Extract the (x, y) coordinate from the center of the cell holding the provided text.  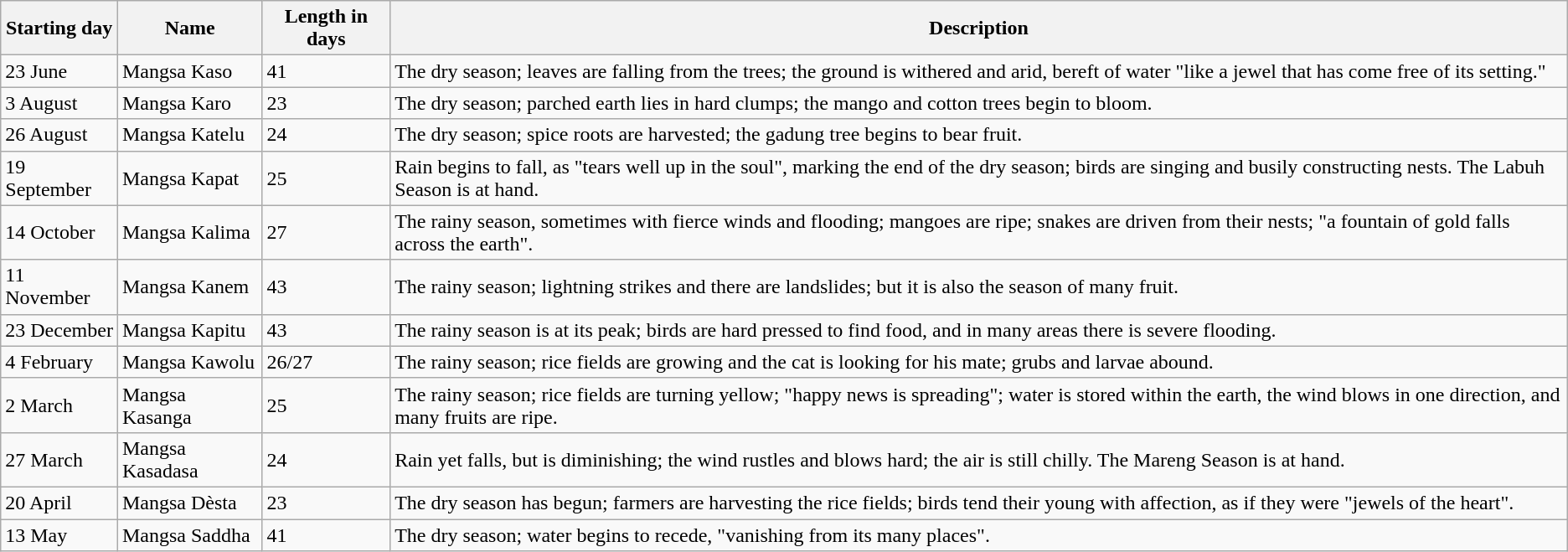
Mangsa Kapat (189, 178)
20 April (59, 503)
13 May (59, 535)
The rainy season; rice fields are growing and the cat is looking for his mate; grubs and larvae abound. (979, 362)
23 June (59, 71)
The dry season has begun; farmers are harvesting the rice fields; birds tend their young with affection, as if they were "jewels of the heart". (979, 503)
Mangsa Kanem (189, 286)
23 December (59, 330)
Name (189, 28)
Mangsa Kaso (189, 71)
The dry season; leaves are falling from the trees; the ground is withered and arid, bereft of water "like a jewel that has come free of its setting." (979, 71)
Rain yet falls, but is diminishing; the wind rustles and blows hard; the air is still chilly. The Mareng Season is at hand. (979, 459)
Description (979, 28)
Mangsa Dèsta (189, 503)
26 August (59, 135)
Mangsa Kasanga (189, 405)
Mangsa Kalima (189, 233)
Mangsa Kasadasa (189, 459)
The dry season; spice roots are harvested; the gadung tree begins to bear fruit. (979, 135)
27 March (59, 459)
The rainy season is at its peak; birds are hard pressed to find food, and in many areas there is severe flooding. (979, 330)
27 (327, 233)
Mangsa Karo (189, 103)
Mangsa Kawolu (189, 362)
3 August (59, 103)
14 October (59, 233)
Starting day (59, 28)
2 March (59, 405)
The rainy season; lightning strikes and there are landslides; but it is also the season of many fruit. (979, 286)
26/27 (327, 362)
Length in days (327, 28)
Mangsa Saddha (189, 535)
19 September (59, 178)
Mangsa Kapitu (189, 330)
11 November (59, 286)
Mangsa Katelu (189, 135)
4 February (59, 362)
The dry season; parched earth lies in hard clumps; the mango and cotton trees begin to bloom. (979, 103)
The dry season; water begins to recede, "vanishing from its many places". (979, 535)
